For the text-containing cell, return its midpoint in (X, Y) coordinate format. 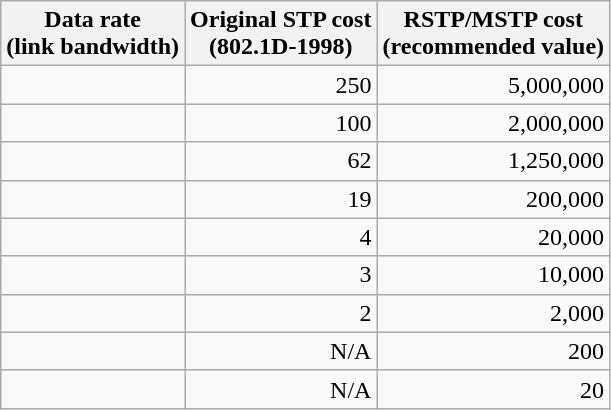
10,000 (494, 275)
62 (281, 161)
100 (281, 123)
1,250,000 (494, 161)
200 (494, 351)
4 (281, 237)
250 (281, 85)
2 (281, 313)
3 (281, 275)
19 (281, 199)
20,000 (494, 237)
Data rate(link bandwidth) (93, 34)
2,000,000 (494, 123)
5,000,000 (494, 85)
200,000 (494, 199)
20 (494, 389)
Original STP cost(802.1D-1998) (281, 34)
2,000 (494, 313)
RSTP/MSTP cost(recommended value) (494, 34)
